Scan for the cell matching the given text and deliver its [X, Y] coordinate at center. 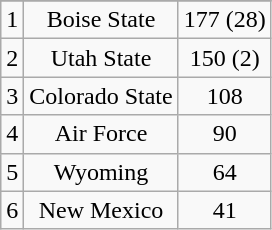
New Mexico [101, 210]
64 [224, 172]
Colorado State [101, 96]
6 [12, 210]
90 [224, 134]
Boise State [101, 20]
5 [12, 172]
150 (2) [224, 58]
Wyoming [101, 172]
1 [12, 20]
177 (28) [224, 20]
41 [224, 210]
3 [12, 96]
Air Force [101, 134]
Utah State [101, 58]
108 [224, 96]
4 [12, 134]
2 [12, 58]
